Pinpoint the cell where the given text exists, returning its (x, y) midpoint coordinate. 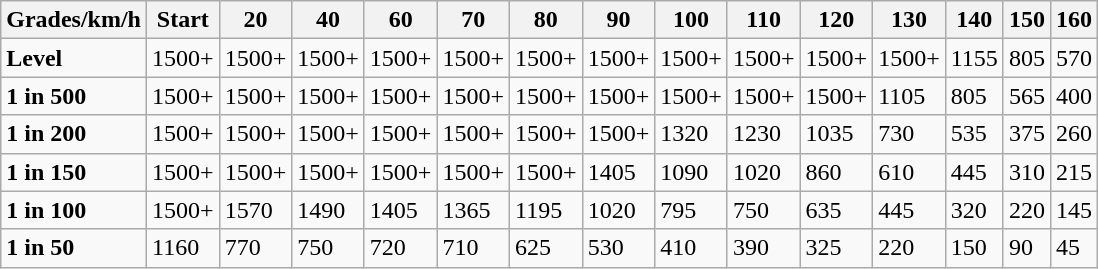
635 (836, 210)
60 (400, 20)
70 (474, 20)
795 (692, 210)
100 (692, 20)
1320 (692, 134)
390 (764, 248)
120 (836, 20)
1 in 500 (74, 96)
130 (910, 20)
400 (1074, 96)
610 (910, 172)
Grades/km/h (74, 20)
1155 (974, 58)
710 (474, 248)
110 (764, 20)
730 (910, 134)
1090 (692, 172)
215 (1074, 172)
535 (974, 134)
310 (1026, 172)
160 (1074, 20)
1160 (184, 248)
1365 (474, 210)
720 (400, 248)
625 (546, 248)
1 in 150 (74, 172)
1490 (328, 210)
770 (256, 248)
145 (1074, 210)
860 (836, 172)
530 (618, 248)
410 (692, 248)
565 (1026, 96)
570 (1074, 58)
20 (256, 20)
1035 (836, 134)
Level (74, 58)
320 (974, 210)
Start (184, 20)
80 (546, 20)
45 (1074, 248)
1 in 100 (74, 210)
1230 (764, 134)
1 in 50 (74, 248)
260 (1074, 134)
140 (974, 20)
375 (1026, 134)
1570 (256, 210)
40 (328, 20)
325 (836, 248)
1 in 200 (74, 134)
1105 (910, 96)
1195 (546, 210)
